Search for the cell housing the specified text and yield its [x, y] center coordinate. 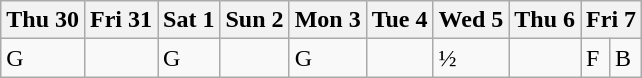
Thu 6 [545, 20]
Mon 3 [328, 20]
Wed 5 [471, 20]
½ [471, 58]
F [596, 58]
Tue 4 [400, 20]
Sun 2 [254, 20]
Fri 31 [122, 20]
Fri 7 [612, 20]
Sat 1 [189, 20]
B [625, 58]
Thu 30 [43, 20]
